Output the (x, y) coordinate of the center of the cell containing the given text.  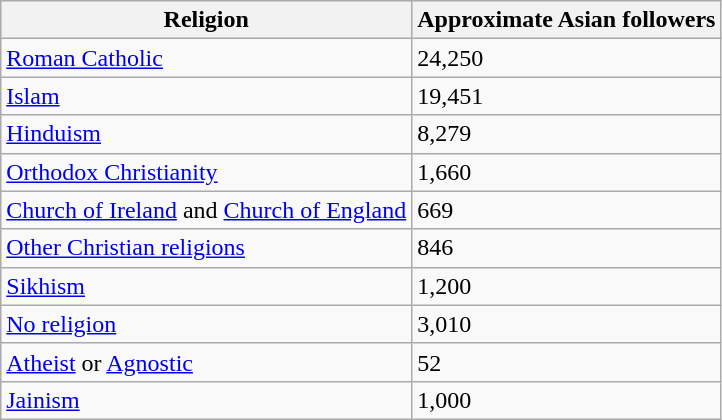
1,000 (566, 400)
52 (566, 362)
1,660 (566, 172)
Religion (206, 20)
8,279 (566, 134)
Sikhism (206, 286)
3,010 (566, 324)
Approximate Asian followers (566, 20)
No religion (206, 324)
1,200 (566, 286)
Jainism (206, 400)
19,451 (566, 96)
669 (566, 210)
Roman Catholic (206, 58)
24,250 (566, 58)
Hinduism (206, 134)
Atheist or Agnostic (206, 362)
846 (566, 248)
Church of Ireland and Church of England (206, 210)
Islam (206, 96)
Orthodox Christianity (206, 172)
Other Christian religions (206, 248)
